Detect which cell encompasses the target text, then output its [x, y] center coordinate. 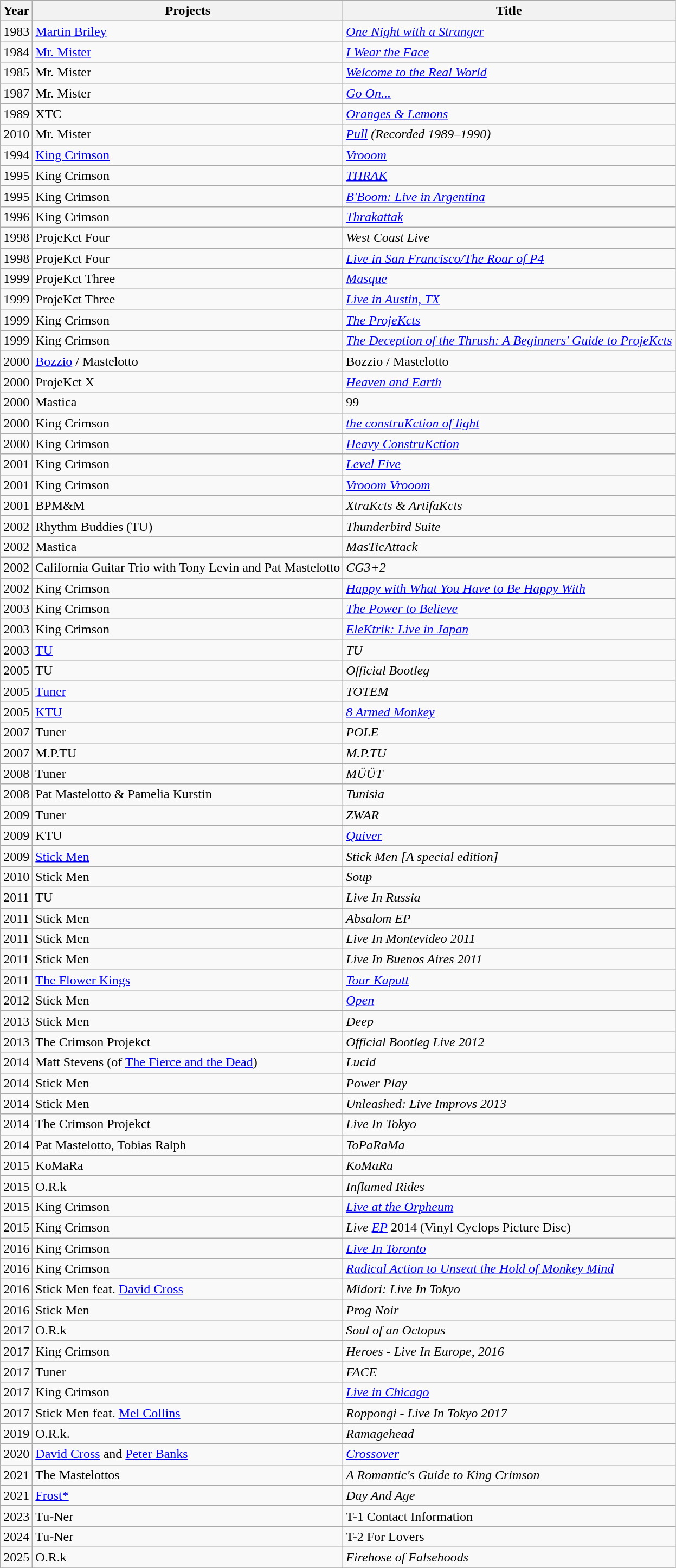
Radical Action to Unseat the Hold of Monkey Mind [509, 1269]
ToPaRaMa [509, 1145]
Martin Briley [188, 31]
BPM&M [188, 506]
Crossover [509, 1454]
Heroes - Live In Europe, 2016 [509, 1351]
West Coast Live [509, 237]
Go On... [509, 93]
Prog Noir [509, 1310]
99 [509, 403]
Soup [509, 877]
2012 [16, 1001]
2024 [16, 1537]
A Romantic's Guide to King Crimson [509, 1475]
One Night with a Stranger [509, 31]
Oranges & Lemons [509, 114]
Heavy ConstruKction [509, 444]
8 Armed Monkey [509, 712]
Projects [188, 11]
1987 [16, 93]
Level Five [509, 464]
Thrakattak [509, 217]
Title [509, 11]
Live In Tokyo [509, 1124]
Pat Mastelotto & Pamelia Kurstin [188, 794]
Pull (Recorded 1989–1990) [509, 134]
Live In Toronto [509, 1248]
The Flower Kings [188, 980]
O.R.k. [188, 1434]
Midori: Live In Tokyo [509, 1290]
Quiver [509, 835]
1983 [16, 31]
Live in San Francisco/The Roar of P4 [509, 258]
Open [509, 1001]
Masque [509, 279]
MasTicAttack [509, 547]
I Wear the Face [509, 52]
B'Boom: Live in Argentina [509, 196]
Stick Men feat. David Cross [188, 1290]
1989 [16, 114]
Tour Kaputt [509, 980]
The ProjeKcts [509, 320]
The Deception of the Thrush: A Beginners' Guide to ProjeKcts [509, 341]
2025 [16, 1557]
Happy with What You Have to Be Happy With [509, 588]
Tunisia [509, 794]
Heaven and Earth [509, 382]
Live In Buenos Aires 2011 [509, 960]
MÜÜT [509, 774]
Lucid [509, 1062]
Roppongi - Live In Tokyo 2017 [509, 1413]
Live in Chicago [509, 1392]
Firehose of Falsehoods [509, 1557]
Pat Mastelotto, Tobias Ralph [188, 1145]
Welcome to the Real World [509, 73]
Official Bootleg Live 2012 [509, 1042]
Ramagehead [509, 1434]
David Cross and Peter Banks [188, 1454]
Day And Age [509, 1495]
Power Play [509, 1083]
Live at the Orpheum [509, 1207]
T-2 For Lovers [509, 1537]
The Power to Believe [509, 609]
EleKtrik: Live in Japan [509, 630]
The Mastelottos [188, 1475]
1985 [16, 73]
1984 [16, 52]
Year [16, 11]
2023 [16, 1516]
Matt Stevens (of The Fierce and the Dead) [188, 1062]
THRAK [509, 176]
Inflamed Rides [509, 1186]
Stick Men [A special edition] [509, 856]
TOTEM [509, 691]
Frost* [188, 1495]
Deep [509, 1021]
California Guitar Trio with Tony Levin and Pat Mastelotto [188, 567]
POLE [509, 733]
Vrooom [509, 155]
2019 [16, 1434]
Live In Montevideo 2011 [509, 939]
Thunderbird Suite [509, 526]
Rhythm Buddies (TU) [188, 526]
1996 [16, 217]
1994 [16, 155]
Absalom EP [509, 918]
Stick Men feat. Mel Collins [188, 1413]
XTC [188, 114]
Vrooom Vrooom [509, 485]
Live in Austin, TX [509, 300]
Live In Russia [509, 897]
T-1 Contact Information [509, 1516]
FACE [509, 1372]
Unleashed: Live Improvs 2013 [509, 1104]
2020 [16, 1454]
the construKction of light [509, 423]
Live EP 2014 (Vinyl Cyclops Picture Disc) [509, 1227]
Soul of an Octopus [509, 1331]
CG3+2 [509, 567]
ZWAR [509, 815]
XtraKcts & ArtifaKcts [509, 506]
ProjeKct X [188, 382]
Official Bootleg [509, 671]
